Extract the (X, Y) coordinate from the center of the cell holding the provided text.  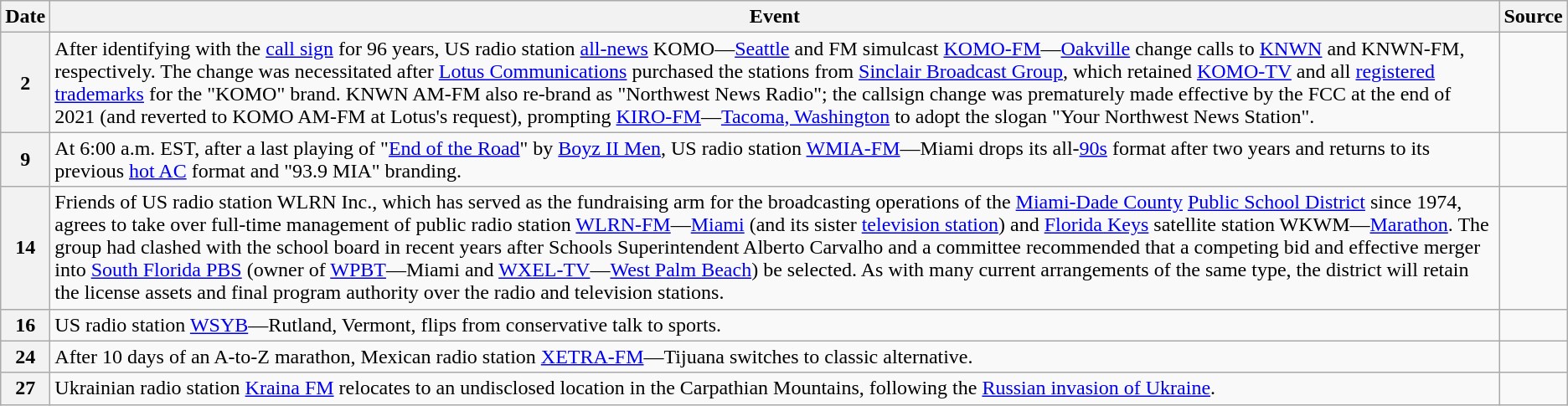
Event (775, 17)
US radio station WSYB—Rutland, Vermont, flips from conservative talk to sports. (775, 325)
2 (25, 82)
9 (25, 159)
Ukrainian radio station Kraina FM relocates to an undisclosed location in the Carpathian Mountains, following the Russian invasion of Ukraine. (775, 388)
14 (25, 248)
16 (25, 325)
24 (25, 357)
Date (25, 17)
After 10 days of an A-to-Z marathon, Mexican radio station XETRA-FM—Tijuana switches to classic alternative. (775, 357)
27 (25, 388)
Source (1533, 17)
